Capture the cell that displays the provided text and extract its (x, y) central coordinate. 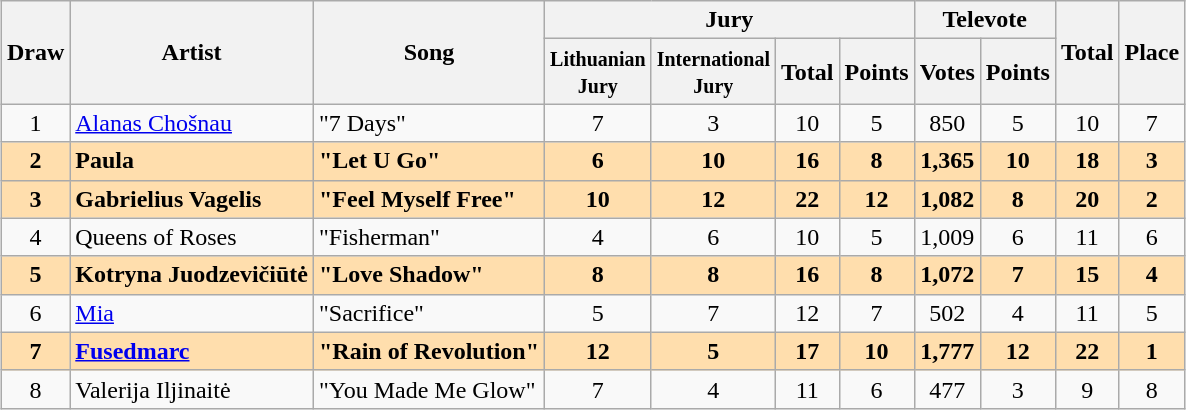
1,082 (947, 199)
"Let U Go" (428, 161)
Televote (984, 20)
1,009 (947, 237)
477 (947, 389)
20 (1087, 199)
Valerija Iljinaitė (192, 389)
LithuanianJury (598, 72)
"You Made Me Glow" (428, 389)
Song (428, 52)
Paula (192, 161)
Votes (947, 72)
"Sacrifice" (428, 313)
1,072 (947, 275)
1,777 (947, 351)
InternationalJury (713, 72)
"7 Days" (428, 123)
"Feel Myself Free" (428, 199)
Jury (730, 20)
17 (808, 351)
Mia (192, 313)
Place (1152, 52)
Alanas Chošnau (192, 123)
9 (1087, 389)
Fusedmarc (192, 351)
15 (1087, 275)
"Rain of Revolution" (428, 351)
"Fisherman" (428, 237)
"Love Shadow" (428, 275)
Artist (192, 52)
Queens of Roses (192, 237)
18 (1087, 161)
Gabrielius Vagelis (192, 199)
502 (947, 313)
Draw (35, 52)
1,365 (947, 161)
850 (947, 123)
Kotryna Juodzevičiūtė (192, 275)
